Output the [x, y] coordinate of the center of the cell containing the given text.  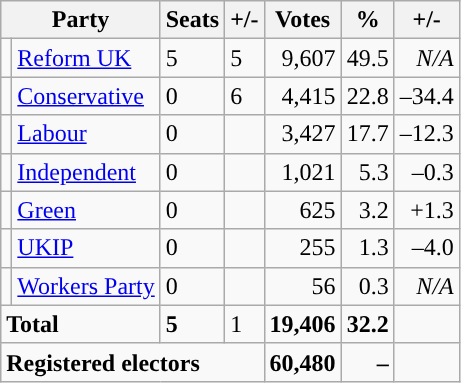
4,415 [302, 96]
49.5 [368, 58]
255 [302, 248]
+1.3 [426, 210]
5.3 [368, 172]
Green [86, 210]
–12.3 [426, 134]
3.2 [368, 210]
625 [302, 210]
17.7 [368, 134]
1,021 [302, 172]
1 [244, 324]
Total [80, 324]
–0.3 [426, 172]
Reform UK [86, 58]
UKIP [86, 248]
60,480 [302, 362]
0.3 [368, 286]
56 [302, 286]
Independent [86, 172]
Conservative [86, 96]
Registered electors [132, 362]
Votes [302, 20]
Seats [192, 20]
6 [244, 96]
% [368, 20]
1.3 [368, 248]
– [368, 362]
–34.4 [426, 96]
19,406 [302, 324]
32.2 [368, 324]
9,607 [302, 58]
Labour [86, 134]
3,427 [302, 134]
–4.0 [426, 248]
Workers Party [86, 286]
22.8 [368, 96]
Party [80, 20]
